Determine the [x, y] coordinate at the center of the cell enclosing the given text.  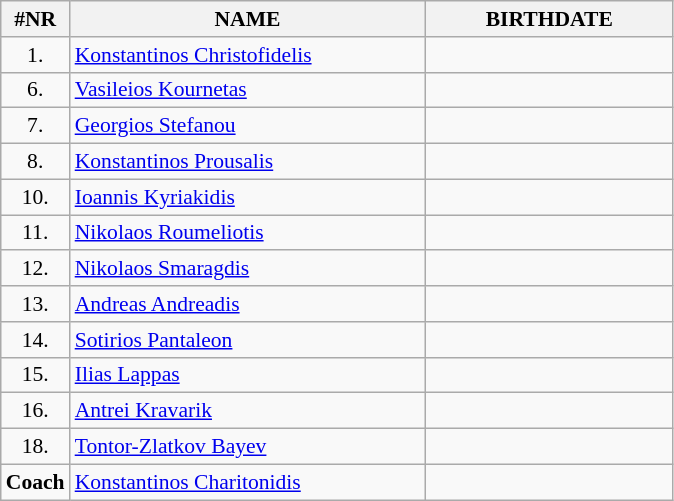
Sotirios Pantaleon [248, 340]
16. [36, 411]
15. [36, 375]
7. [36, 126]
1. [36, 55]
Antrei Kravarik [248, 411]
18. [36, 447]
11. [36, 233]
NAME [248, 19]
Konstantinos Charitonidis [248, 482]
Ioannis Kyriakidis [248, 197]
#NR [36, 19]
Andreas Andreadis [248, 304]
Vasileios Kournetas [248, 90]
13. [36, 304]
Nikolaos Roumeliotis [248, 233]
12. [36, 269]
Tontor-Zlatkov Bayev [248, 447]
10. [36, 197]
Georgios Stefanou [248, 126]
Nikolaos Smaragdis [248, 269]
BIRTHDATE [549, 19]
Konstantinos Christofidelis [248, 55]
8. [36, 162]
Ilias Lappas [248, 375]
Coach [36, 482]
6. [36, 90]
Konstantinos Prousalis [248, 162]
14. [36, 340]
